Pinpoint the cell where the given text exists, returning its (x, y) midpoint coordinate. 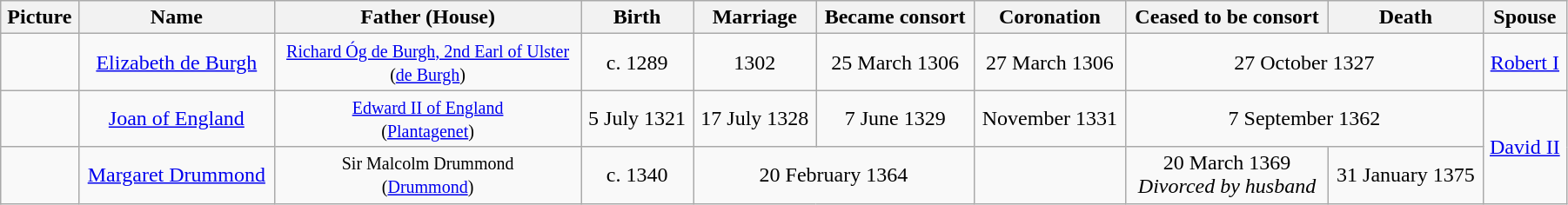
20 February 1364 (834, 175)
Spouse (1524, 17)
1302 (755, 63)
November 1331 (1049, 118)
7 June 1329 (895, 118)
Ceased to be consort (1227, 17)
Joan of England (176, 118)
Elizabeth de Burgh (176, 63)
7 September 1362 (1305, 118)
c. 1289 (637, 63)
Sir Malcolm Drummond(Drummond) (428, 175)
20 March 1369Divorced by husband (1227, 175)
Picture (40, 17)
Death (1405, 17)
Robert I (1524, 63)
Became consort (895, 17)
27 October 1327 (1305, 63)
Edward II of England(Plantagenet) (428, 118)
5 July 1321 (637, 118)
Margaret Drummond (176, 175)
Father (House) (428, 17)
David II (1524, 147)
Birth (637, 17)
25 March 1306 (895, 63)
17 July 1328 (755, 118)
Richard Óg de Burgh, 2nd Earl of Ulster(de Burgh) (428, 63)
31 January 1375 (1405, 175)
Name (176, 17)
Marriage (755, 17)
Coronation (1049, 17)
c. 1340 (637, 175)
27 March 1306 (1049, 63)
